Scan for the cell matching the given text and deliver its (x, y) coordinate at center. 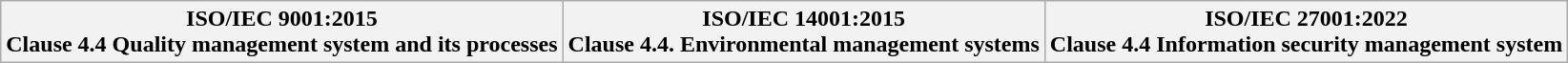
ISO/IEC 9001:2015Clause 4.4 Quality management system and its processes (282, 32)
ISO/IEC 27001:2022Clause 4.4 Information security management system (1306, 32)
ISO/IEC 14001:2015Clause 4.4. Environmental management systems (803, 32)
